Extract the [x, y] coordinate from the center of the cell holding the provided text.  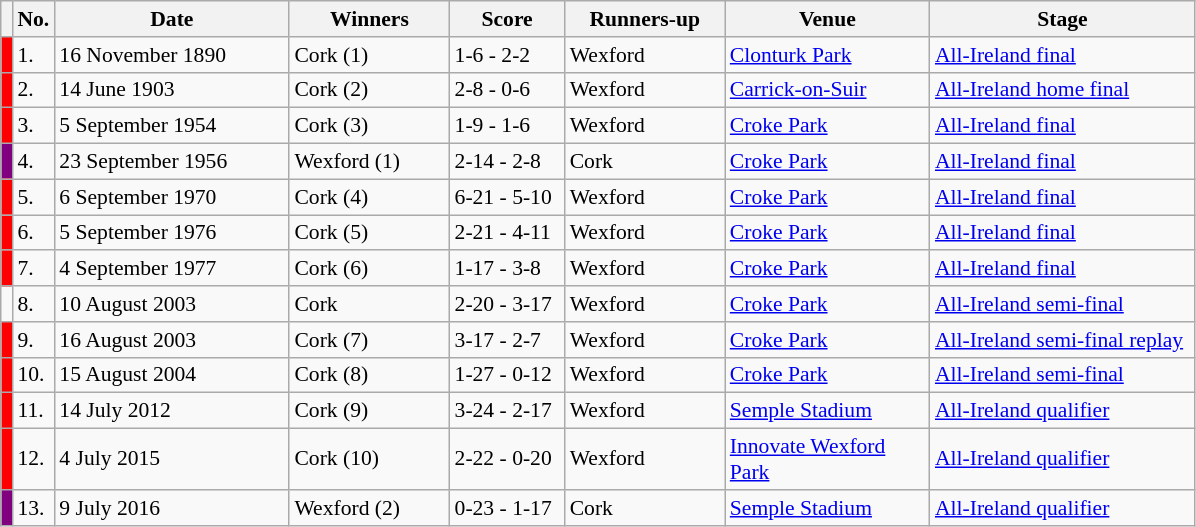
3. [33, 126]
All-Ireland home final [1062, 90]
1-27 - 0-12 [508, 375]
Cork (2) [369, 90]
2-14 - 2-8 [508, 162]
8. [33, 304]
Date [172, 19]
Cork (4) [369, 197]
9 July 2016 [172, 508]
Wexford (1) [369, 162]
2-22 - 0-20 [508, 460]
6 September 1970 [172, 197]
2. [33, 90]
Winners [369, 19]
14 July 2012 [172, 411]
4 September 1977 [172, 269]
Runners-up [645, 19]
All-Ireland semi-final replay [1062, 340]
Innovate Wexford Park [828, 460]
13. [33, 508]
4. [33, 162]
Cork (8) [369, 375]
Cork (1) [369, 55]
Cork (10) [369, 460]
Clonturk Park [828, 55]
2-20 - 3-17 [508, 304]
1-9 - 1-6 [508, 126]
6-21 - 5-10 [508, 197]
7. [33, 269]
1-17 - 3-8 [508, 269]
2-8 - 0-6 [508, 90]
Venue [828, 19]
0-23 - 1-17 [508, 508]
No. [33, 19]
10 August 2003 [172, 304]
Cork (6) [369, 269]
9. [33, 340]
Stage [1062, 19]
12. [33, 460]
6. [33, 233]
Cork (3) [369, 126]
Cork (5) [369, 233]
2-21 - 4-11 [508, 233]
Cork (7) [369, 340]
16 November 1890 [172, 55]
15 August 2004 [172, 375]
Score [508, 19]
3-17 - 2-7 [508, 340]
23 September 1956 [172, 162]
Carrick-on-Suir [828, 90]
16 August 2003 [172, 340]
5. [33, 197]
1. [33, 55]
14 June 1903 [172, 90]
4 July 2015 [172, 460]
5 September 1954 [172, 126]
1-6 - 2-2 [508, 55]
Wexford (2) [369, 508]
Cork (9) [369, 411]
5 September 1976 [172, 233]
3-24 - 2-17 [508, 411]
11. [33, 411]
10. [33, 375]
